Detect which cell encompasses the target text, then output its [X, Y] center coordinate. 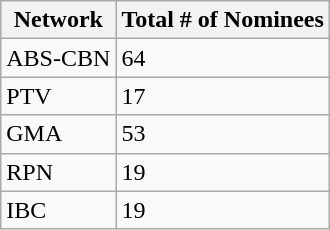
Network [58, 20]
53 [223, 134]
IBC [58, 210]
GMA [58, 134]
64 [223, 58]
Total # of Nominees [223, 20]
17 [223, 96]
ABS-CBN [58, 58]
RPN [58, 172]
PTV [58, 96]
